Capture the cell that displays the provided text and extract its (X, Y) central coordinate. 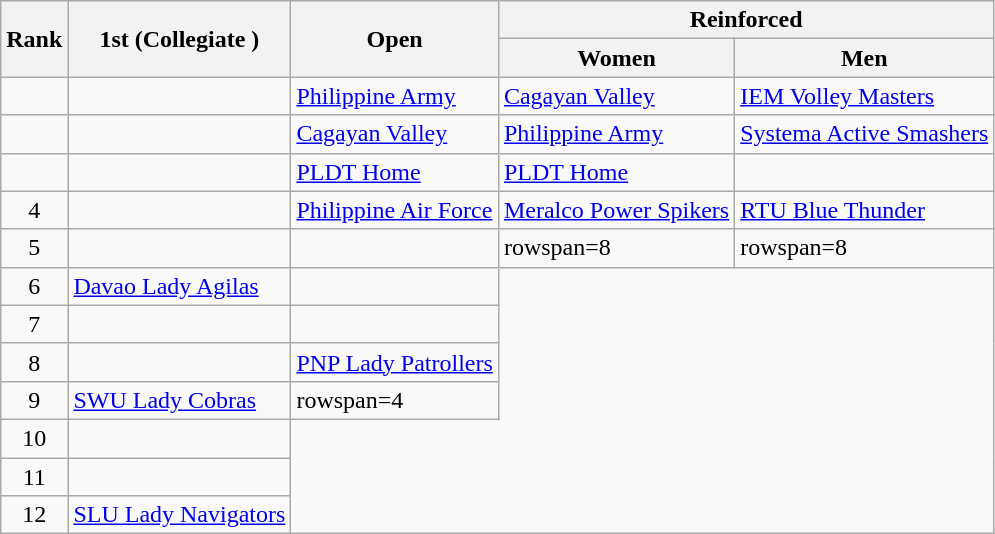
SWU Lady Cobras (180, 400)
Meralco Power Spikers (616, 210)
SLU Lady Navigators (180, 515)
Davao Lady Agilas (180, 286)
Philippine Air Force (394, 210)
5 (34, 248)
PNP Lady Patrollers (394, 362)
Reinforced (746, 20)
RTU Blue Thunder (864, 210)
Men (864, 58)
1st (Collegiate ) (180, 39)
rowspan=4 (394, 400)
7 (34, 324)
9 (34, 400)
IEM Volley Masters (864, 96)
12 (34, 515)
11 (34, 477)
6 (34, 286)
4 (34, 210)
8 (34, 362)
10 (34, 438)
Women (616, 58)
Rank (34, 39)
Open (394, 39)
Systema Active Smashers (864, 134)
